From the cell containing the given text, extract its center point as (x, y) coordinate. 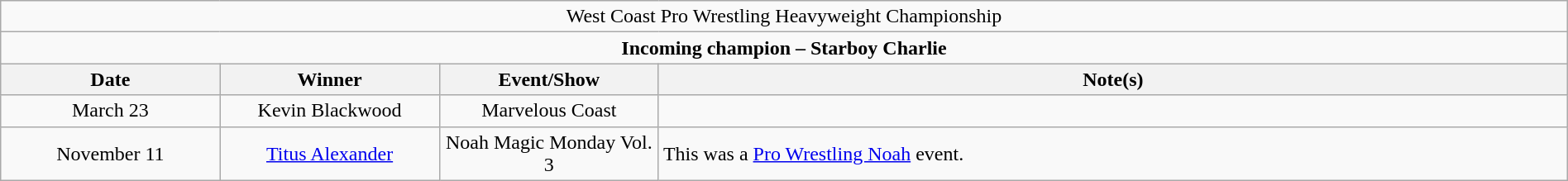
Incoming champion – Starboy Charlie (784, 48)
Noah Magic Monday Vol. 3 (549, 154)
Date (111, 79)
Titus Alexander (329, 154)
West Coast Pro Wrestling Heavyweight Championship (784, 17)
November 11 (111, 154)
Event/Show (549, 79)
March 23 (111, 111)
Marvelous Coast (549, 111)
Winner (329, 79)
This was a Pro Wrestling Noah event. (1113, 154)
Note(s) (1113, 79)
Kevin Blackwood (329, 111)
